Return [x, y] of the center of cell containing provided text 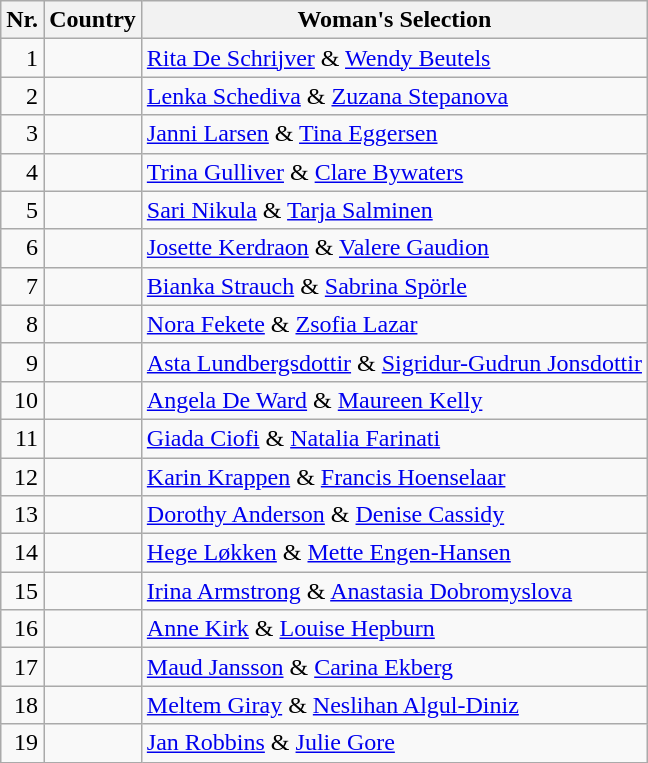
Angela De Ward & Maureen Kelly [394, 400]
Meltem Giray & Neslihan Algul-Diniz [394, 705]
7 [22, 286]
8 [22, 324]
Anne Kirk & Louise Hepburn [394, 629]
Rita De Schrijver & Wendy Beutels [394, 58]
16 [22, 629]
Lenka Schediva & Zuzana Stepanova [394, 96]
Maud Jansson & Carina Ekberg [394, 667]
11 [22, 438]
10 [22, 400]
Karin Krappen & Francis Hoenselaar [394, 477]
17 [22, 667]
Trina Gulliver & Clare Bywaters [394, 172]
Josette Kerdraon & Valere Gaudion [394, 248]
Hege Løkken & Mette Engen-Hansen [394, 553]
4 [22, 172]
14 [22, 553]
1 [22, 58]
5 [22, 210]
Sari Nikula & Tarja Salminen [394, 210]
Jan Robbins & Julie Gore [394, 743]
15 [22, 591]
2 [22, 96]
Janni Larsen & Tina Eggersen [394, 134]
13 [22, 515]
3 [22, 134]
12 [22, 477]
Woman's Selection [394, 20]
Nora Fekete & Zsofia Lazar [394, 324]
Country [93, 20]
Giada Ciofi & Natalia Farinati [394, 438]
Asta Lundbergsdottir & Sigridur-Gudrun Jonsdottir [394, 362]
18 [22, 705]
Irina Armstrong & Anastasia Dobromyslova [394, 591]
6 [22, 248]
Bianka Strauch & Sabrina Spörle [394, 286]
Dorothy Anderson & Denise Cassidy [394, 515]
19 [22, 743]
9 [22, 362]
Nr. [22, 20]
